Determine the (x, y) coordinate at the center of the cell enclosing the given text.  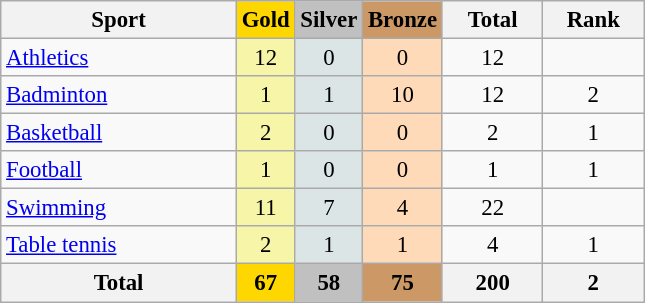
Table tennis (119, 245)
22 (492, 208)
Silver (329, 20)
Bronze (403, 20)
7 (329, 208)
Swimming (119, 208)
Rank (594, 20)
Basketball (119, 133)
10 (403, 95)
11 (266, 208)
67 (266, 283)
75 (403, 283)
58 (329, 283)
Football (119, 170)
Sport (119, 20)
Badminton (119, 95)
Athletics (119, 58)
Gold (266, 20)
200 (492, 283)
